Find where the given text appears and provide that cell's center as (x, y) coordinate. 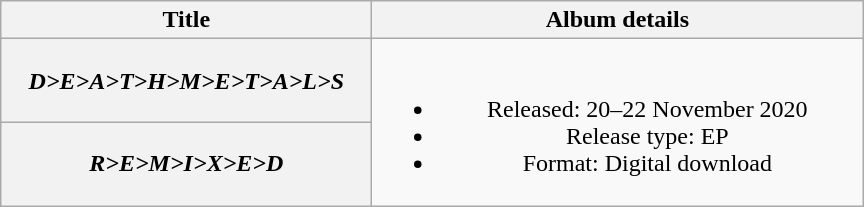
D>E>A>T>H>M>E>T>A>L>S (186, 81)
Title (186, 20)
Album details (618, 20)
Released: 20–22 November 2020Release type: EPFormat: Digital download (618, 122)
R>E>M>I>X>E>D (186, 164)
